For the text-containing cell, return its midpoint in [X, Y] coordinate format. 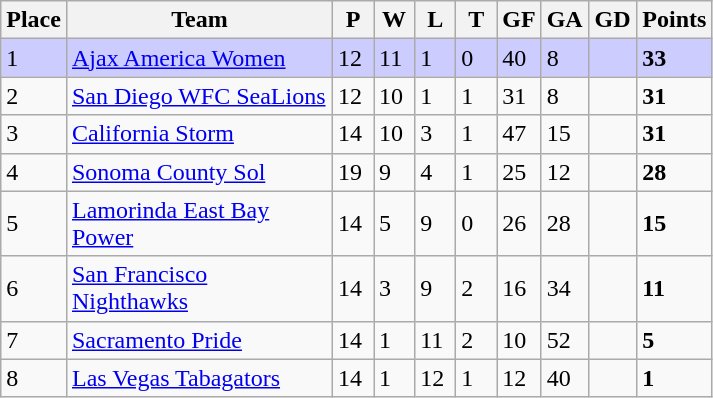
7 [34, 340]
Ajax America Women [199, 58]
P [354, 20]
Team [199, 20]
T [476, 20]
GD [612, 20]
L [436, 20]
Place [34, 20]
19 [354, 172]
Las Vegas Tabagators [199, 378]
Sacramento Pride [199, 340]
W [394, 20]
GA [564, 20]
Sonoma County Sol [199, 172]
Points [674, 20]
52 [564, 340]
Lamorinda East Bay Power [199, 224]
San Francisco Nighthawks [199, 288]
33 [674, 58]
25 [519, 172]
34 [564, 288]
16 [519, 288]
47 [519, 134]
GF [519, 20]
6 [34, 288]
26 [519, 224]
California Storm [199, 134]
San Diego WFC SeaLions [199, 96]
